Return (x, y) of the center of cell containing provided text 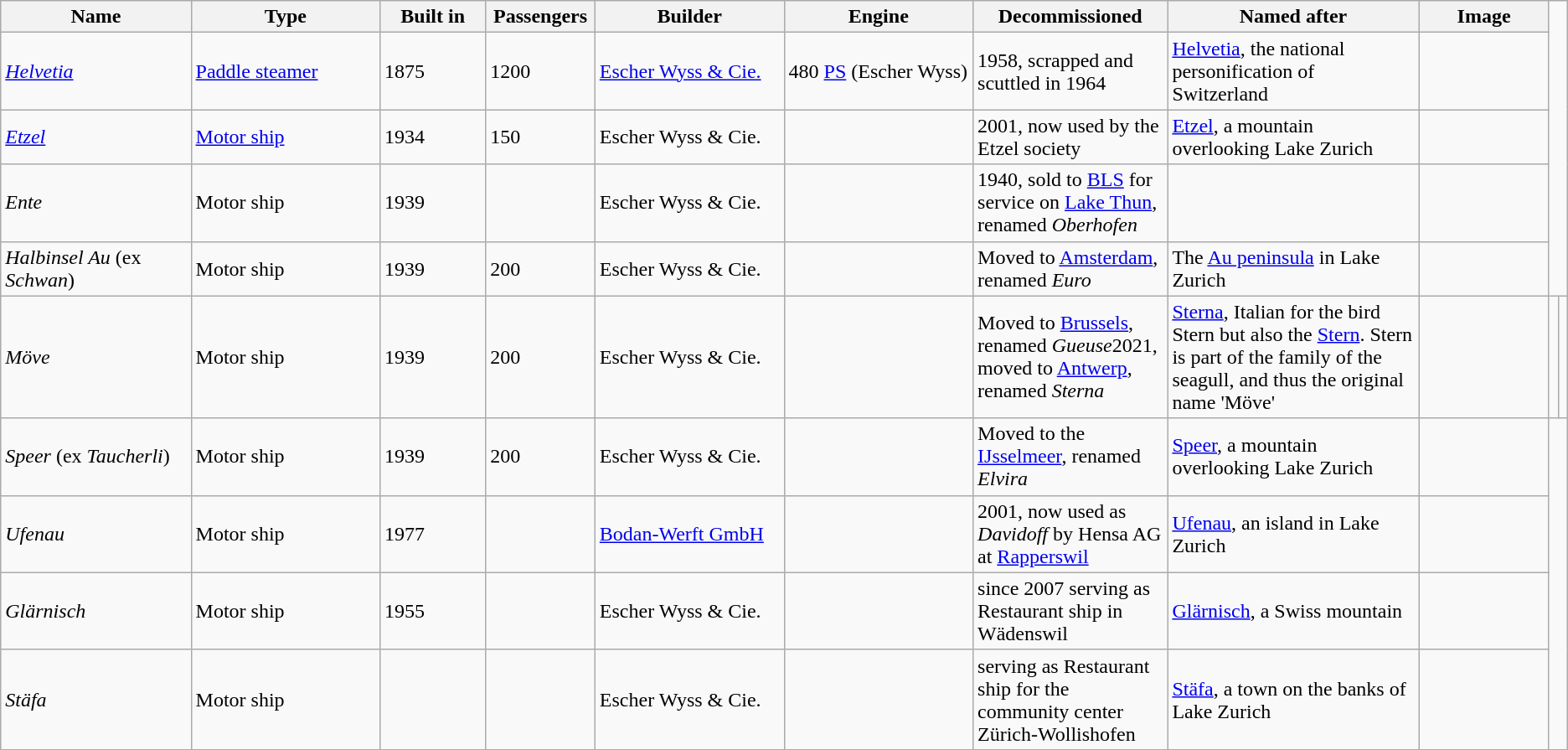
1875 (433, 71)
Engine (878, 17)
serving as Restaurant ship for the community center Zürich-Wollishofen (1070, 699)
Halbinsel Au (ex Schwan) (95, 268)
Speer, a mountain overlooking Lake Zurich (1293, 457)
1955 (433, 611)
Bodan-Werft GmbH (689, 534)
Moved to Amsterdam, renamed Euro (1070, 268)
2001, now used by the Etzel society (1070, 137)
Helvetia, the national personification of Switzerland (1293, 71)
Stäfa (95, 699)
Glärnisch, a Swiss mountain (1293, 611)
Passengers (540, 17)
2001, now used as Davidoff by Hensa AG at Rapperswil (1070, 534)
Builder (689, 17)
Etzel, a mountain overlooking Lake Zurich (1293, 137)
Name (95, 17)
Speer (ex Taucherli) (95, 457)
Moved to Brussels, renamed Gueuse2021, moved to Antwerp, renamed Sterna (1070, 357)
since 2007 serving as Restaurant ship in Wädenswil (1070, 611)
Ente (95, 203)
Type (286, 17)
Image (1484, 17)
1934 (433, 137)
Paddle steamer (286, 71)
Etzel (95, 137)
Built in (433, 17)
Moved to the IJsselmeer, renamed Elvira (1070, 457)
Stäfa, a town on the banks of Lake Zurich (1293, 699)
Decommissioned (1070, 17)
1977 (433, 534)
Ufenau, an island in Lake Zurich (1293, 534)
150 (540, 137)
Möve (95, 357)
Sterna, Italian for the bird Stern but also the Stern. Stern is part of the family of the seagull, and thus the original name 'Möve' (1293, 357)
Glärnisch (95, 611)
The Au peninsula in Lake Zurich (1293, 268)
Named after (1293, 17)
Helvetia (95, 71)
Ufenau (95, 534)
1940, sold to BLS for service on Lake Thun, renamed Oberhofen (1070, 203)
1200 (540, 71)
480 PS (Escher Wyss) (878, 71)
1958, scrapped and scuttled in 1964 (1070, 71)
